Determine the [X, Y] coordinate at the center of the cell enclosing the given text.  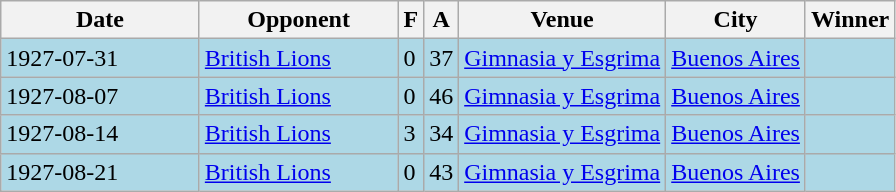
1927-08-21 [100, 172]
A [442, 20]
43 [442, 172]
3 [411, 134]
1927-07-31 [100, 58]
Date [100, 20]
Venue [562, 20]
Winner [850, 20]
37 [442, 58]
Opponent [298, 20]
City [736, 20]
F [411, 20]
46 [442, 96]
1927-08-07 [100, 96]
34 [442, 134]
1927-08-14 [100, 134]
